Return the [X, Y] coordinate for the center point of the cell that contains the specified text.  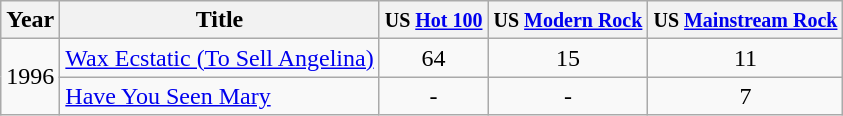
7 [746, 96]
US Modern Rock [568, 20]
Wax Ecstatic (To Sell Angelina) [220, 58]
15 [568, 58]
Title [220, 20]
US Mainstream Rock [746, 20]
64 [434, 58]
US Hot 100 [434, 20]
Year [30, 20]
1996 [30, 77]
11 [746, 58]
Have You Seen Mary [220, 96]
